Output the (X, Y) coordinate of the center of the cell containing the given text.  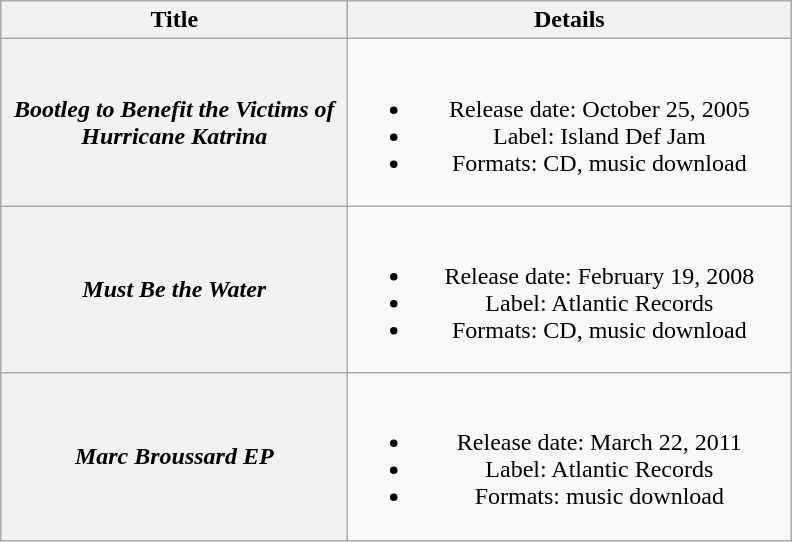
Release date: February 19, 2008Label: Atlantic RecordsFormats: CD, music download (570, 290)
Release date: March 22, 2011Label: Atlantic RecordsFormats: music download (570, 456)
Details (570, 20)
Marc Broussard EP (174, 456)
Must Be the Water (174, 290)
Release date: October 25, 2005Label: Island Def JamFormats: CD, music download (570, 122)
Bootleg to Benefit the Victims of Hurricane Katrina (174, 122)
Title (174, 20)
